Provide the (x, y) coordinate of the cell's center where the given text is located.  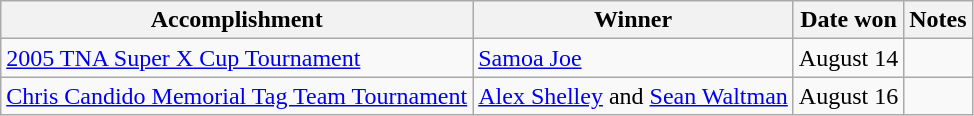
2005 TNA Super X Cup Tournament (237, 58)
August 16 (848, 96)
August 14 (848, 58)
Samoa Joe (634, 58)
Date won (848, 20)
Notes (938, 20)
Alex Shelley and Sean Waltman (634, 96)
Winner (634, 20)
Chris Candido Memorial Tag Team Tournament (237, 96)
Accomplishment (237, 20)
